Provide the (x, y) coordinate of the cell's center where the given text is located.  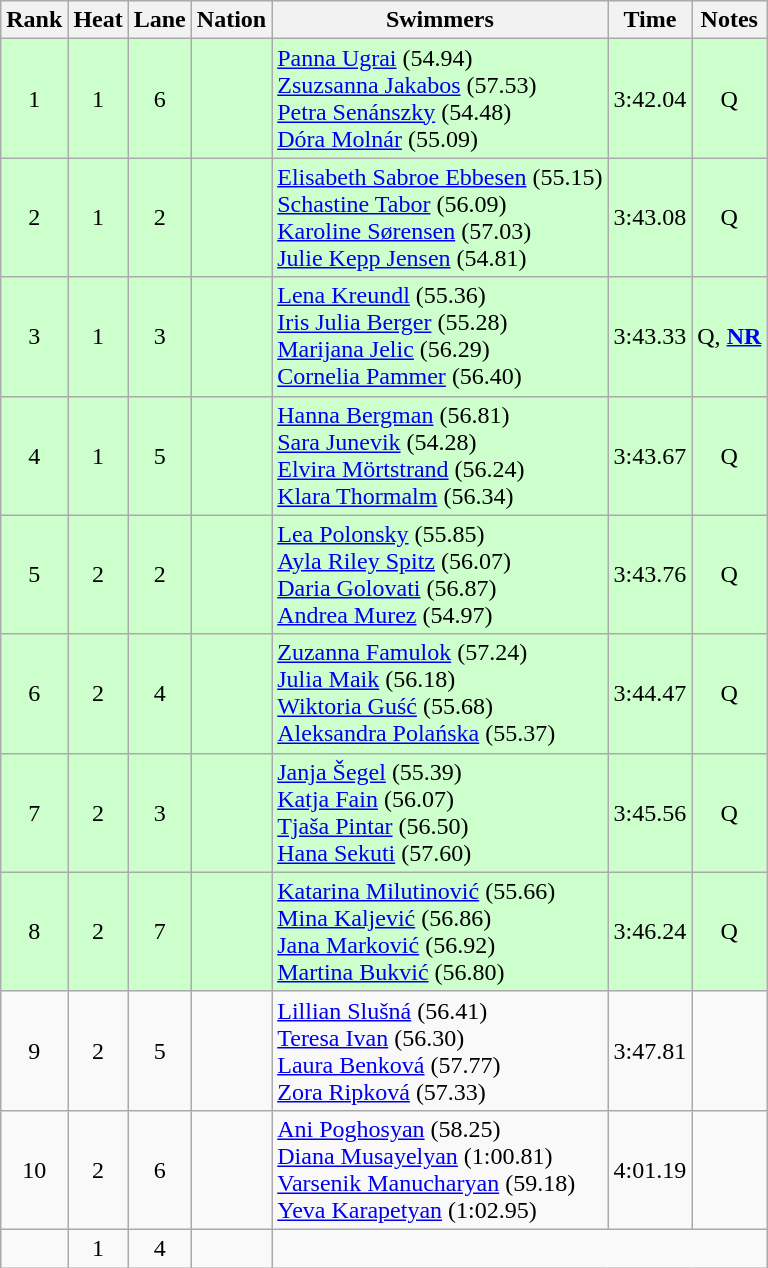
8 (34, 932)
Katarina Milutinović (55.66)Mina Kaljević (56.86)Jana Marković (56.92)Martina Bukvić (56.80) (440, 932)
3:46.24 (650, 932)
3:47.81 (650, 1050)
3:43.08 (650, 218)
10 (34, 1170)
9 (34, 1050)
3:44.47 (650, 694)
Notes (730, 20)
4:01.19 (650, 1170)
3:45.56 (650, 812)
Nation (231, 20)
Heat (98, 20)
Rank (34, 20)
Panna Ugrai (54.94)Zsuzsanna Jakabos (57.53)Petra Senánszky (54.48)Dóra Molnár (55.09) (440, 98)
Ani Poghosyan (58.25)Diana Musayelyan (1:00.81)Varsenik Manucharyan (59.18)Yeva Karapetyan (1:02.95) (440, 1170)
Zuzanna Famulok (57.24)Julia Maik (56.18)Wiktoria Guść (55.68)Aleksandra Polańska (55.37) (440, 694)
3:43.33 (650, 336)
Q, NR (730, 336)
Elisabeth Sabroe Ebbesen (55.15)Schastine Tabor (56.09)Karoline Sørensen (57.03)Julie Kepp Jensen (54.81) (440, 218)
Lea Polonsky (55.85)Ayla Riley Spitz (56.07)Daria Golovati (56.87)Andrea Murez (54.97) (440, 574)
Swimmers (440, 20)
Lillian Slušná (56.41)Teresa Ivan (56.30)Laura Benková (57.77)Zora Ripková (57.33) (440, 1050)
Time (650, 20)
Janja Šegel (55.39)Katja Fain (56.07)Tjaša Pintar (56.50)Hana Sekuti (57.60) (440, 812)
3:43.67 (650, 456)
Hanna Bergman (56.81)Sara Junevik (54.28)Elvira Mörtstrand (56.24)Klara Thormalm (56.34) (440, 456)
Lane (160, 20)
Lena Kreundl (55.36)Iris Julia Berger (55.28)Marijana Jelic (56.29)Cornelia Pammer (56.40) (440, 336)
3:42.04 (650, 98)
3:43.76 (650, 574)
